Detect which cell encompasses the target text, then output its (x, y) center coordinate. 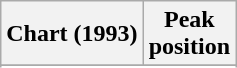
Peakposition (189, 34)
Chart (1993) (72, 34)
